Return the (x, y) coordinate for the center point of the cell that contains the specified text.  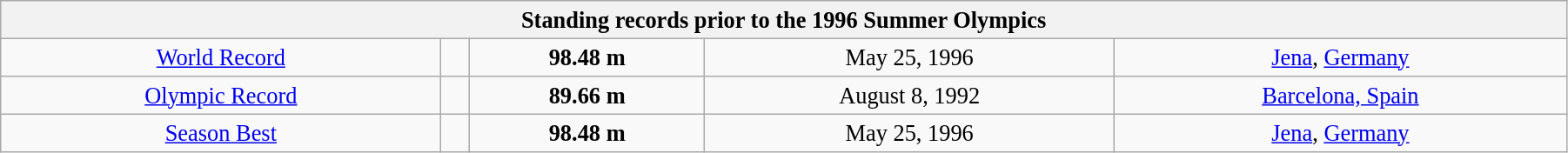
Olympic Record (221, 95)
Barcelona, Spain (1340, 95)
Season Best (221, 133)
89.66 m (586, 95)
August 8, 1992 (910, 95)
Standing records prior to the 1996 Summer Olympics (784, 19)
World Record (221, 57)
